Return (x, y) of the center of cell containing provided text 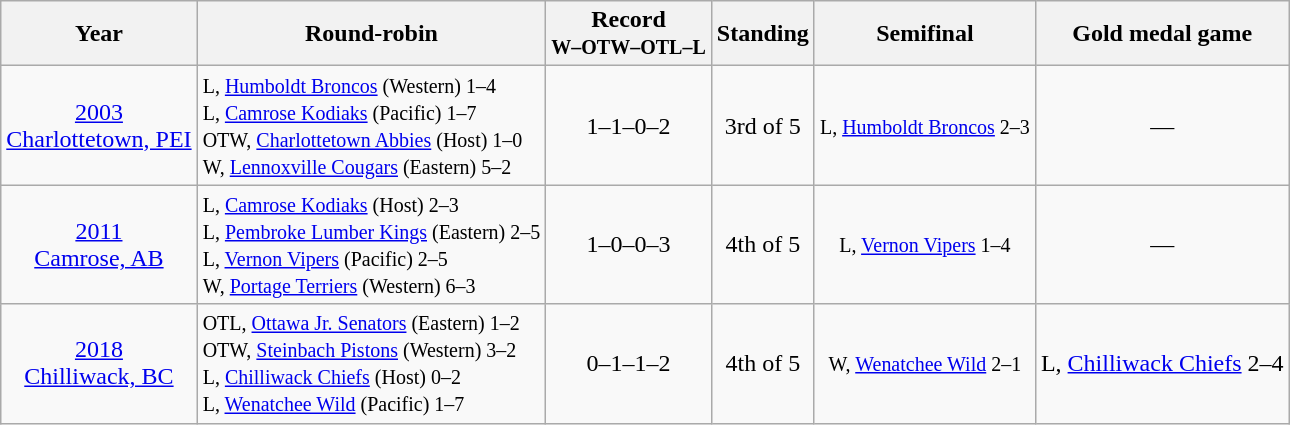
1–1–0–2 (628, 126)
L, Humboldt Broncos 2–3 (924, 126)
L, Vernon Vipers 1–4 (924, 244)
3rd of 5 (762, 126)
2018Chilliwack, BC (99, 364)
0–1–1–2 (628, 364)
L, Chilliwack Chiefs 2–4 (1162, 364)
L, Camrose Kodiaks (Host) 2–3L, Pembroke Lumber Kings (Eastern) 2–5L, Vernon Vipers (Pacific) 2–5W, Portage Terriers (Western) 6–3 (372, 244)
RecordW–OTW–OTL–L (628, 34)
Standing (762, 34)
2003Charlottetown, PEI (99, 126)
W, Wenatchee Wild 2–1 (924, 364)
Gold medal game (1162, 34)
2011Camrose, AB (99, 244)
Semifinal (924, 34)
Year (99, 34)
1–0–0–3 (628, 244)
L, Humboldt Broncos (Western) 1–4L, Camrose Kodiaks (Pacific) 1–7OTW, Charlottetown Abbies (Host) 1–0W, Lennoxville Cougars (Eastern) 5–2 (372, 126)
Round-robin (372, 34)
OTL, Ottawa Jr. Senators (Eastern) 1–2OTW, Steinbach Pistons (Western) 3–2L, Chilliwack Chiefs (Host) 0–2L, Wenatchee Wild (Pacific) 1–7 (372, 364)
